Identify which cell holds the provided text, then report its (X, Y) central coordinate. 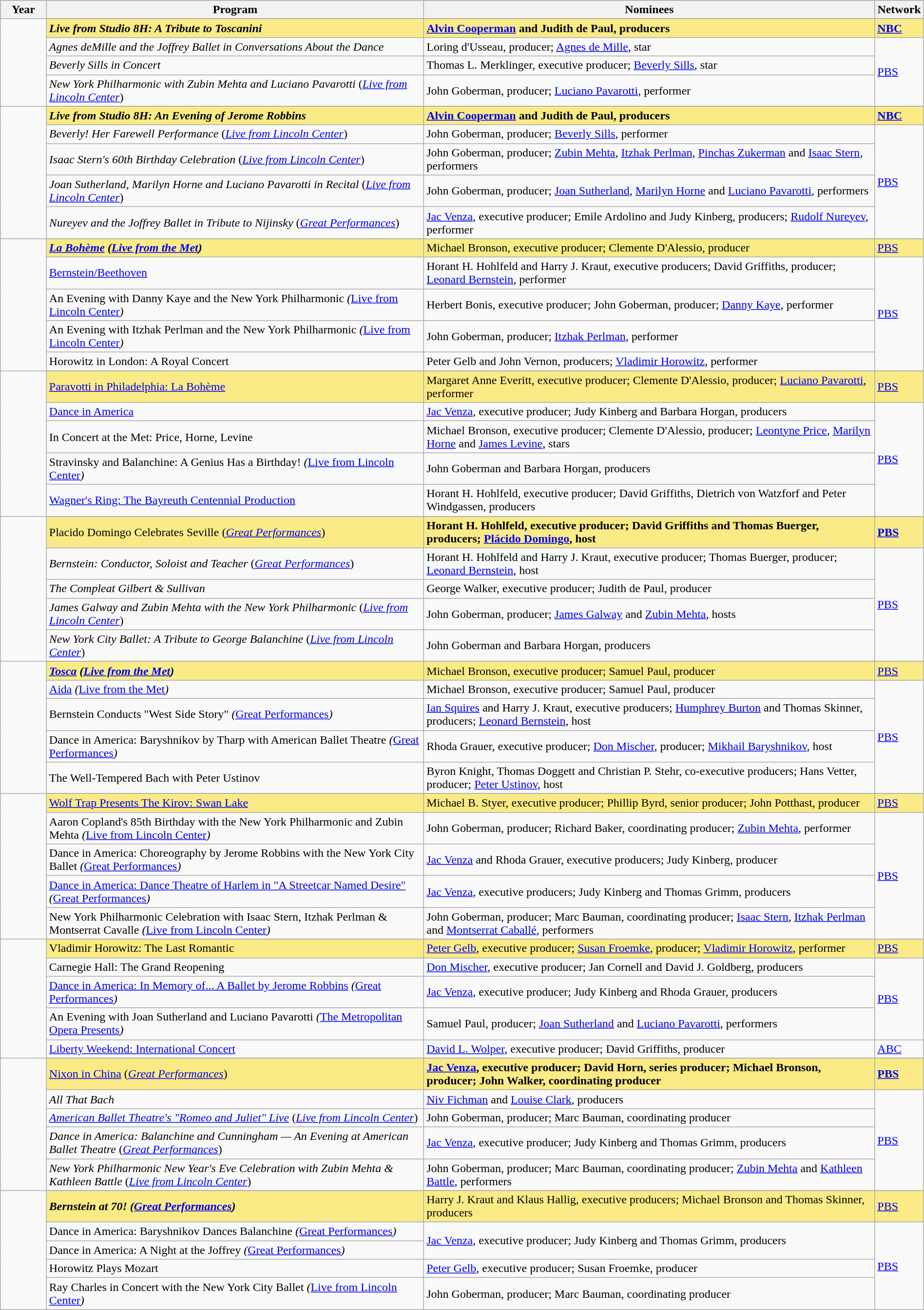
George Walker, executive producer; Judith de Paul, producer (649, 589)
Samuel Paul, producer; Joan Sutherland and Luciano Pavarotti, performers (649, 1023)
Don Mischer, executive producer; Jan Cornell and David J. Goldberg, producers (649, 967)
Bernstein at 70! (Great Performances) (235, 1207)
Isaac Stern's 60th Birthday Celebration (Live from Lincoln Center) (235, 159)
Dance in America: Baryshnikov Dances Balanchine (Great Performances) (235, 1232)
Nixon in China (Great Performances) (235, 1074)
An Evening with Itzhak Perlman and the New York Philharmonic (Live from Lincoln Center) (235, 336)
An Evening with Joan Sutherland and Luciano Pavarotti (The Metropolitan Opera Presents) (235, 1023)
John Goberman, producer; Zubin Mehta, Itzhak Perlman, Pinchas Zukerman and Isaac Stern, performers (649, 159)
Agnes deMille and the Joffrey Ballet in Conversations About the Dance (235, 47)
Ian Squires and Harry J. Kraut, executive producers; Humphrey Burton and Thomas Skinner, producers; Leonard Bernstein, host (649, 714)
John Goberman, producer; Itzhak Perlman, performer (649, 336)
Byron Knight, Thomas Doggett and Christian P. Stehr, co-executive producers; Hans Vetter, producer; Peter Ustinov, host (649, 778)
John Goberman, producer; Marc Bauman, coordinating producer; Isaac Stern, Itzhak Perlman and Montserrat Caballé, performers (649, 923)
Peter Gelb, executive producer; Susan Froemke, producer; Vladimir Horowitz, performer (649, 948)
John Goberman, producer; Richard Baker, coordinating producer; Zubin Mehta, performer (649, 828)
Aaron Copland's 85th Birthday with the New York Philharmonic and Zubin Mehta (Live from Lincoln Center) (235, 828)
Network (899, 10)
Horant H. Hohlfeld and Harry J. Kraut, executive producers; David Griffiths, producer; Leonard Bernstein, performer (649, 273)
Rhoda Grauer, executive producer; Don Mischer, producer; Mikhail Baryshnikov, host (649, 746)
Michael Bronson, executive producer; Clemente D'Alessio, producer; Leontyne Price, Marilyn Horne and James Levine, stars (649, 437)
The Compleat Gilbert & Sullivan (235, 589)
In Concert at the Met: Price, Horne, Levine (235, 437)
James Galway and Zubin Mehta with the New York Philharmonic (Live from Lincoln Center) (235, 614)
Carnegie Hall: The Grand Reopening (235, 967)
Jac Venza and Rhoda Grauer, executive producers; Judy Kinberg, producer (649, 860)
Dance in America: Balanchine and Cunningham — An Evening at American Ballet Theatre (Great Performances) (235, 1142)
New York City Ballet: A Tribute to George Balanchine (Live from Lincoln Center) (235, 645)
Beverly Sills in Concert (235, 65)
John Goberman, producer; Marc Bauman, coordinating producer; Zubin Mehta and Kathleen Battle, performers (649, 1175)
Liberty Weekend: International Concert (235, 1049)
Aida (Live from the Met) (235, 689)
ABC (899, 1049)
An Evening with Danny Kaye and the New York Philharmonic (Live from Lincoln Center) (235, 304)
Joan Sutherland, Marilyn Horne and Luciano Pavarotti in Recital (Live from Lincoln Center) (235, 191)
Dance in America: Dance Theatre of Harlem in "A Streetcar Named Desire" (Great Performances) (235, 892)
Thomas L. Merklinger, executive producer; Beverly Sills, star (649, 65)
American Ballet Theatre's "Romeo and Juliet" Live (Live from Lincoln Center) (235, 1117)
Nureyev and the Joffrey Ballet in Tribute to Nijinsky (Great Performances) (235, 222)
New York Philharmonic New Year's Eve Celebration with Zubin Mehta & Kathleen Battle (Live from Lincoln Center) (235, 1175)
Bernstein Conducts "West Side Story" (Great Performances) (235, 714)
Horowitz Plays Mozart (235, 1269)
John Goberman, producer; Beverly Sills, performer (649, 134)
Horant H. Hohlfeld and Harry J. Kraut, executive producer; Thomas Buerger, producer; Leonard Bernstein, host (649, 563)
New York Philharmonic Celebration with Isaac Stern, Itzhak Perlman & Montserrat Cavalle (Live from Lincoln Center) (235, 923)
Live from Studio 8H: An Evening of Jerome Robbins (235, 116)
Jac Venza, executive producer; Emile Ardolino and Judy Kinberg, producers; Rudolf Nureyev, performer (649, 222)
Peter Gelb, executive producer; Susan Froemke, producer (649, 1269)
Wagner's Ring: The Bayreuth Centennial Production (235, 500)
Horowitz in London: A Royal Concert (235, 362)
Loring d'Usseau, producer; Agnes de Mille, star (649, 47)
Bernstein: Conductor, Soloist and Teacher (Great Performances) (235, 563)
John Goberman, producer; Joan Sutherland, Marilyn Horne and Luciano Pavarotti, performers (649, 191)
Tosca (Live from the Met) (235, 671)
Beverly! Her Farewell Performance (Live from Lincoln Center) (235, 134)
Peter Gelb and John Vernon, producers; Vladimir Horowitz, performer (649, 362)
John Goberman, producer; Luciano Pavarotti, performer (649, 91)
David L. Wolper, executive producer; David Griffiths, producer (649, 1049)
Dance in America: Baryshnikov by Tharp with American Ballet Theatre (Great Performances) (235, 746)
All That Bach (235, 1099)
The Well-Tempered Bach with Peter Ustinov (235, 778)
Jac Venza, executive producer; Judy Kinberg and Rhoda Grauer, producers (649, 992)
Dance in America: Choreography by Jerome Robbins with the New York City Ballet (Great Performances) (235, 860)
Wolf Trap Presents The Kirov: Swan Lake (235, 803)
Live from Studio 8H: A Tribute to Toscanini (235, 28)
Placido Domingo Celebrates Seville (Great Performances) (235, 532)
Niv Fichman and Louise Clark, producers (649, 1099)
Herbert Bonis, executive producer; John Goberman, producer; Danny Kaye, performer (649, 304)
Nominees (649, 10)
Ray Charles in Concert with the New York City Ballet (Live from Lincoln Center) (235, 1293)
Jac Venza, executive producer; David Horn, series producer; Michael Bronson, producer; John Walker, coordinating producer (649, 1074)
Vladimir Horowitz: The Last Romantic (235, 948)
Horant H. Hohlfeld, executive producer; David Griffiths, Dietrich von Watzforf and Peter Windgassen, producers (649, 500)
Bernstein/Beethoven (235, 273)
Year (23, 10)
La Bohème (Live from the Met) (235, 248)
New York Philharmonic with Zubin Mehta and Luciano Pavarotti (Live from Lincoln Center) (235, 91)
Dance in America: A Night at the Joffrey (Great Performances) (235, 1250)
Margaret Anne Everitt, executive producer; Clemente D'Alessio, producer; Luciano Pavarotti, performer (649, 387)
Jac Venza, executive producer; Judy Kinberg and Barbara Horgan, producers (649, 412)
Harry J. Kraut and Klaus Hallig, executive producers; Michael Bronson and Thomas Skinner, producers (649, 1207)
Program (235, 10)
John Goberman, producer; James Galway and Zubin Mehta, hosts (649, 614)
Paravotti in Philadelphia: La Bohème (235, 387)
Dance in America (235, 412)
Michael Bronson, executive producer; Clemente D'Alessio, producer (649, 248)
Dance in America: In Memory of... A Ballet by Jerome Robbins (Great Performances) (235, 992)
Michael B. Styer, executive producer; Phillip Byrd, senior producer; John Potthast, producer (649, 803)
Jac Venza, executive producers; Judy Kinberg and Thomas Grimm, producers (649, 892)
Horant H. Hohlfeld, executive producer; David Griffiths and Thomas Buerger, producers; Plácido Domingo, host (649, 532)
Stravinsky and Balanchine: A Genius Has a Birthday! (Live from Lincoln Center) (235, 469)
